Scan for the cell matching the given text and deliver its (x, y) coordinate at center. 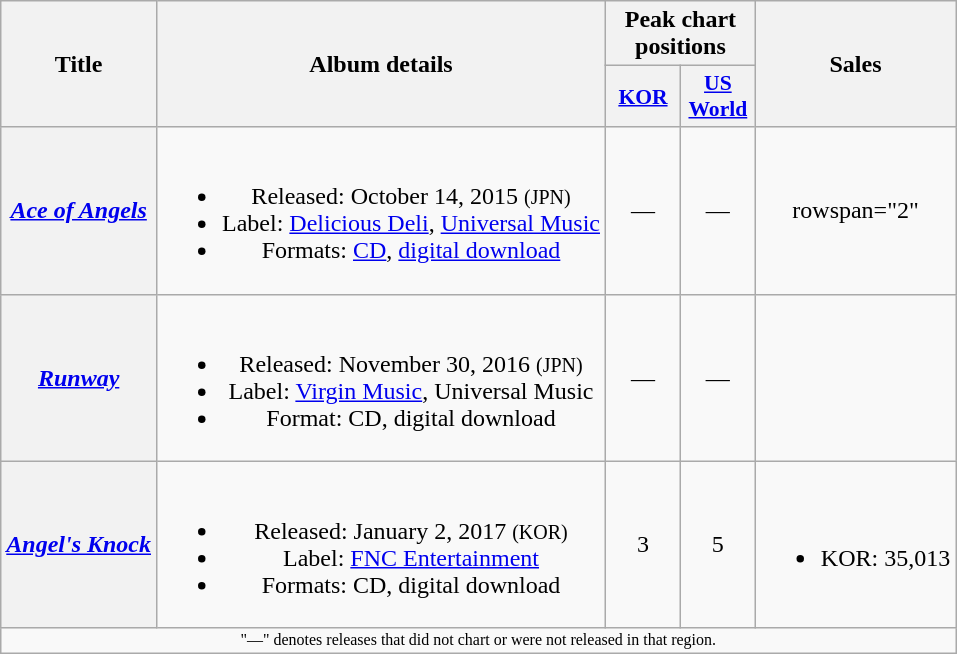
KOR (644, 96)
Angel's Knock (79, 544)
Released: November 30, 2016 (JPN)Label: Virgin Music, Universal MusicFormat: CD, digital download (382, 378)
rowspan="2" (855, 210)
Peak chart positions (681, 34)
Title (79, 64)
KOR: 35,013 (855, 544)
Released: October 14, 2015 (JPN)Label: Delicious Deli, Universal MusicFormats: CD, digital download (382, 210)
Runway (79, 378)
Sales (855, 64)
Released: January 2, 2017 (KOR)Label: FNC EntertainmentFormats: CD, digital download (382, 544)
5 (718, 544)
Ace of Angels (79, 210)
US World (718, 96)
Album details (382, 64)
"—" denotes releases that did not chart or were not released in that region. (478, 640)
3 (644, 544)
